Determine the [x, y] coordinate at the center of the cell enclosing the given text.  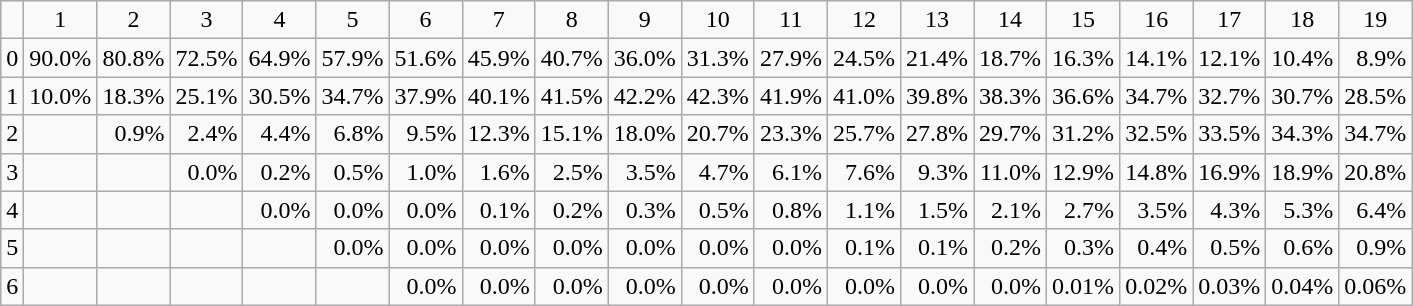
12 [864, 20]
36.0% [644, 58]
11 [790, 20]
36.6% [1084, 96]
2.1% [1010, 210]
30.7% [1302, 96]
80.8% [134, 58]
41.0% [864, 96]
7 [498, 20]
18 [1302, 20]
1.1% [864, 210]
45.9% [498, 58]
90.0% [60, 58]
20.8% [1376, 172]
16 [1156, 20]
9 [644, 20]
24.5% [864, 58]
0.4% [1156, 248]
0.03% [1230, 286]
0.6% [1302, 248]
1.0% [426, 172]
31.3% [718, 58]
0.8% [790, 210]
1.5% [936, 210]
41.9% [790, 96]
21.4% [936, 58]
25.7% [864, 134]
37.9% [426, 96]
31.2% [1084, 134]
12.1% [1230, 58]
13 [936, 20]
5.3% [1302, 210]
72.5% [206, 58]
1.6% [498, 172]
27.8% [936, 134]
18.7% [1010, 58]
42.2% [644, 96]
4.4% [280, 134]
28.5% [1376, 96]
15 [1084, 20]
10.4% [1302, 58]
15.1% [572, 134]
8.9% [1376, 58]
20.7% [718, 134]
23.3% [790, 134]
30.5% [280, 96]
32.7% [1230, 96]
0.04% [1302, 286]
4.7% [718, 172]
18.0% [644, 134]
64.9% [280, 58]
2.4% [206, 134]
0.02% [1156, 286]
7.6% [864, 172]
2.5% [572, 172]
6.4% [1376, 210]
11.0% [1010, 172]
40.7% [572, 58]
14.1% [1156, 58]
33.5% [1230, 134]
0 [12, 58]
34.3% [1302, 134]
9.5% [426, 134]
17 [1230, 20]
57.9% [352, 58]
14.8% [1156, 172]
19 [1376, 20]
10.0% [60, 96]
0.06% [1376, 286]
29.7% [1010, 134]
18.3% [134, 96]
41.5% [572, 96]
16.3% [1084, 58]
16.9% [1230, 172]
32.5% [1156, 134]
18.9% [1302, 172]
12.3% [498, 134]
9.3% [936, 172]
0.01% [1084, 286]
14 [1010, 20]
25.1% [206, 96]
2.7% [1084, 210]
40.1% [498, 96]
6.1% [790, 172]
42.3% [718, 96]
12.9% [1084, 172]
4.3% [1230, 210]
6.8% [352, 134]
27.9% [790, 58]
51.6% [426, 58]
39.8% [936, 96]
8 [572, 20]
38.3% [1010, 96]
10 [718, 20]
